For the text-containing cell, return its midpoint in (X, Y) coordinate format. 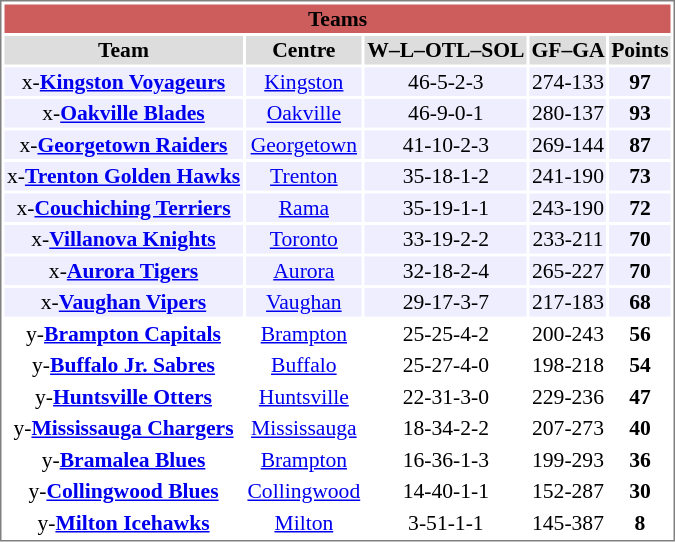
68 (640, 302)
93 (640, 113)
Kingston (304, 82)
280-137 (568, 113)
3-51-1-1 (446, 522)
y-Buffalo Jr. Sabres (123, 365)
y-Bramalea Blues (123, 460)
33-19-2-2 (446, 239)
269-144 (568, 144)
41-10-2-3 (446, 144)
35-19-1-1 (446, 208)
Mississauga (304, 428)
29-17-3-7 (446, 302)
36 (640, 460)
46-5-2-3 (446, 82)
47 (640, 396)
x-Couchiching Terriers (123, 208)
46-9-0-1 (446, 113)
Centre (304, 50)
56 (640, 334)
16-36-1-3 (446, 460)
145-387 (568, 522)
Aurora (304, 270)
8 (640, 522)
Team (123, 50)
25-25-4-2 (446, 334)
y-Milton Icehawks (123, 522)
229-236 (568, 396)
87 (640, 144)
GF–GA (568, 50)
Toronto (304, 239)
x-Villanova Knights (123, 239)
233-211 (568, 239)
243-190 (568, 208)
Huntsville (304, 396)
274-133 (568, 82)
W–L–OTL–SOL (446, 50)
Oakville (304, 113)
y-Brampton Capitals (123, 334)
30 (640, 491)
152-287 (568, 491)
Rama (304, 208)
x-Vaughan Vipers (123, 302)
207-273 (568, 428)
x-Oakville Blades (123, 113)
x-Trenton Golden Hawks (123, 176)
Collingwood (304, 491)
Buffalo (304, 365)
x-Georgetown Raiders (123, 144)
199-293 (568, 460)
54 (640, 365)
200-243 (568, 334)
Vaughan (304, 302)
Milton (304, 522)
198-218 (568, 365)
32-18-2-4 (446, 270)
Trenton (304, 176)
72 (640, 208)
y-Collingwood Blues (123, 491)
x-Aurora Tigers (123, 270)
Teams (337, 18)
y-Huntsville Otters (123, 396)
40 (640, 428)
18-34-2-2 (446, 428)
97 (640, 82)
241-190 (568, 176)
y-Mississauga Chargers (123, 428)
x-Kingston Voyageurs (123, 82)
25-27-4-0 (446, 365)
217-183 (568, 302)
Points (640, 50)
73 (640, 176)
Georgetown (304, 144)
14-40-1-1 (446, 491)
35-18-1-2 (446, 176)
22-31-3-0 (446, 396)
265-227 (568, 270)
